For the text-containing cell, return its midpoint in [x, y] coordinate format. 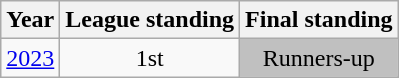
League standing [150, 20]
2023 [30, 58]
Year [30, 20]
1st [150, 58]
Runners-up [319, 58]
Final standing [319, 20]
